From the cell containing the given text, extract its center point as [X, Y] coordinate. 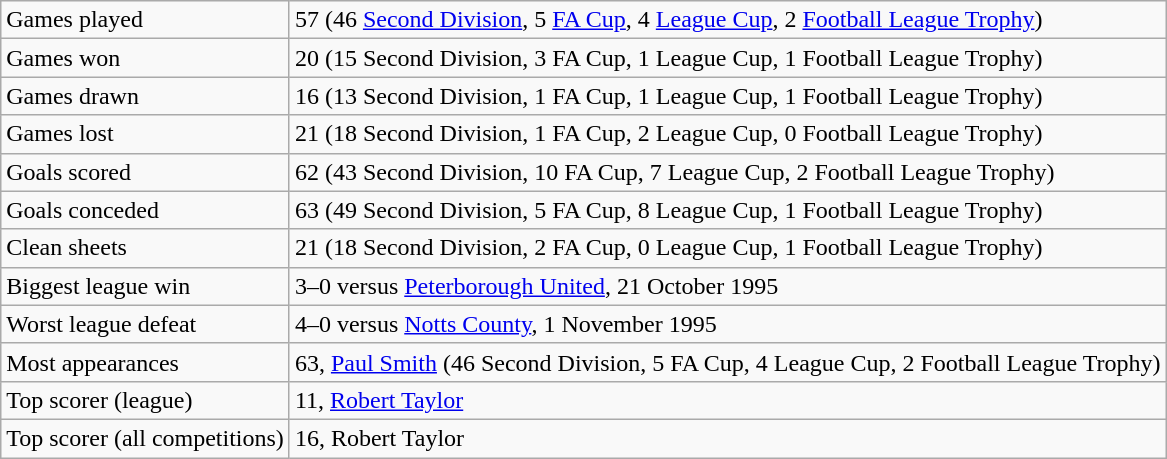
63 (49 Second Division, 5 FA Cup, 8 League Cup, 1 Football League Trophy) [728, 210]
3–0 versus Peterborough United, 21 October 1995 [728, 286]
Biggest league win [146, 286]
Goals scored [146, 172]
20 (15 Second Division, 3 FA Cup, 1 League Cup, 1 Football League Trophy) [728, 58]
4–0 versus Notts County, 1 November 1995 [728, 324]
Goals conceded [146, 210]
Most appearances [146, 362]
63, Paul Smith (46 Second Division, 5 FA Cup, 4 League Cup, 2 Football League Trophy) [728, 362]
16, Robert Taylor [728, 438]
Top scorer (league) [146, 400]
Worst league defeat [146, 324]
Clean sheets [146, 248]
Games lost [146, 134]
11, Robert Taylor [728, 400]
16 (13 Second Division, 1 FA Cup, 1 League Cup, 1 Football League Trophy) [728, 96]
62 (43 Second Division, 10 FA Cup, 7 League Cup, 2 Football League Trophy) [728, 172]
Top scorer (all competitions) [146, 438]
Games won [146, 58]
57 (46 Second Division, 5 FA Cup, 4 League Cup, 2 Football League Trophy) [728, 20]
21 (18 Second Division, 2 FA Cup, 0 League Cup, 1 Football League Trophy) [728, 248]
Games played [146, 20]
21 (18 Second Division, 1 FA Cup, 2 League Cup, 0 Football League Trophy) [728, 134]
Games drawn [146, 96]
